Find where the given text appears and provide that cell's center as [x, y] coordinate. 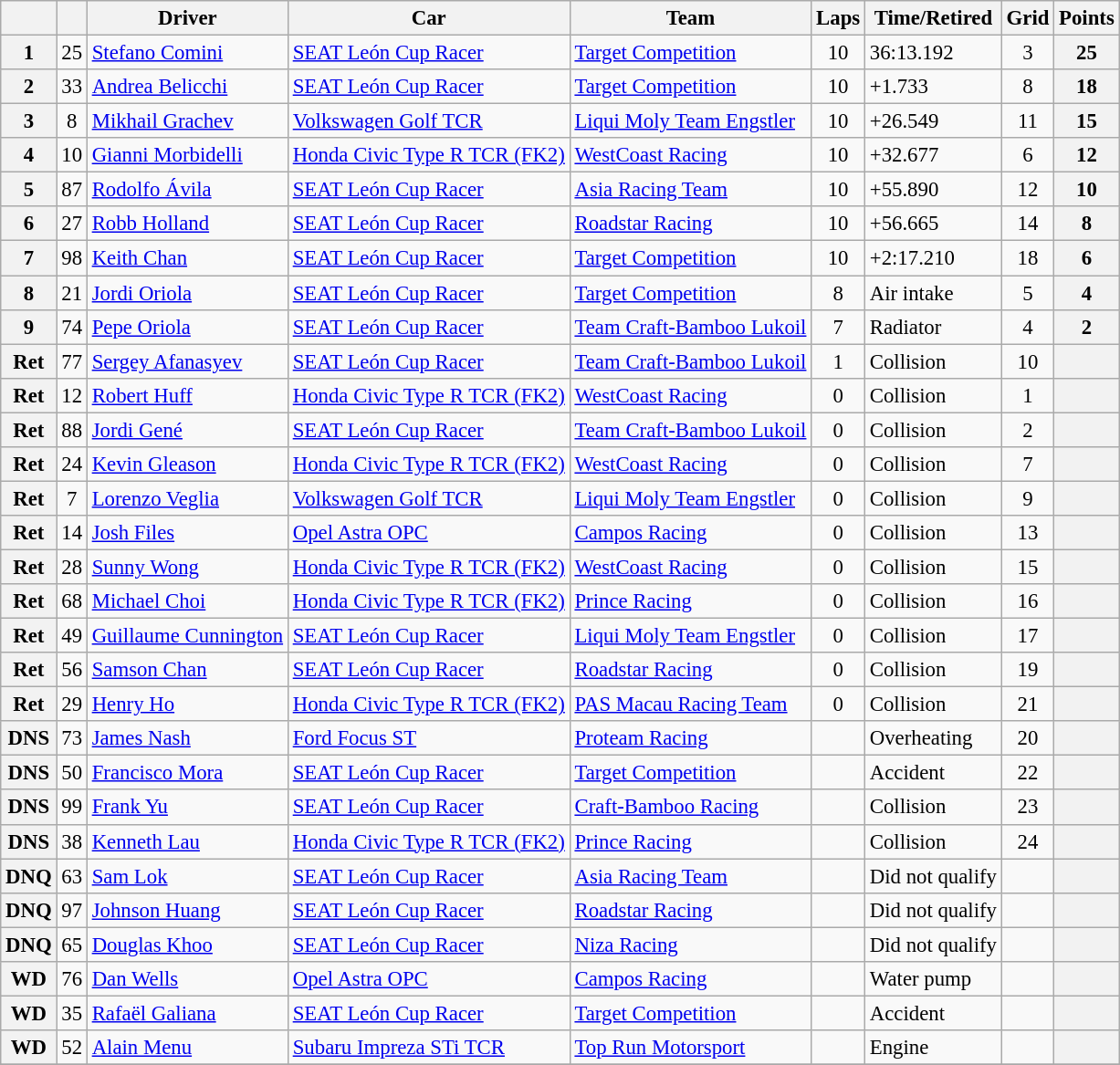
56 [71, 670]
Stefano Comini [187, 53]
Grid [1028, 18]
+1.733 [933, 87]
Dan Wells [187, 979]
James Nash [187, 738]
Pepe Oriola [187, 327]
Francisco Mora [187, 773]
99 [71, 808]
13 [1028, 533]
74 [71, 327]
52 [71, 1048]
Time/Retired [933, 18]
Driver [187, 18]
Team [690, 18]
11 [1028, 121]
33 [71, 87]
Robert Huff [187, 395]
Car [429, 18]
Craft-Bamboo Racing [690, 808]
Kevin Gleason [187, 465]
Robb Holland [187, 224]
Douglas Khoo [187, 945]
Rafaël Galiana [187, 1013]
Jordi Gené [187, 430]
35 [71, 1013]
Mikhail Grachev [187, 121]
Water pump [933, 979]
Sergey Afanasyev [187, 361]
Frank Yu [187, 808]
87 [71, 190]
20 [1028, 738]
Johnson Huang [187, 910]
23 [1028, 808]
Samson Chan [187, 670]
Subaru Impreza STi TCR [429, 1048]
49 [71, 636]
Keith Chan [187, 258]
27 [71, 224]
Andrea Belicchi [187, 87]
17 [1028, 636]
29 [71, 705]
77 [71, 361]
Proteam Racing [690, 738]
Radiator [933, 327]
22 [1028, 773]
+2:17.210 [933, 258]
16 [1028, 601]
Lorenzo Veglia [187, 498]
+26.549 [933, 121]
Alain Menu [187, 1048]
63 [71, 876]
Gianni Morbidelli [187, 155]
Sunny Wong [187, 567]
Top Run Motorsport [690, 1048]
88 [71, 430]
Sam Lok [187, 876]
Points [1086, 18]
97 [71, 910]
Henry Ho [187, 705]
Air intake [933, 293]
Kenneth Lau [187, 841]
+55.890 [933, 190]
Michael Choi [187, 601]
+32.677 [933, 155]
Niza Racing [690, 945]
Laps [838, 18]
38 [71, 841]
19 [1028, 670]
50 [71, 773]
Overheating [933, 738]
Jordi Oriola [187, 293]
68 [71, 601]
65 [71, 945]
Ford Focus ST [429, 738]
Guillaume Cunnington [187, 636]
76 [71, 979]
PAS Macau Racing Team [690, 705]
28 [71, 567]
36:13.192 [933, 53]
+56.665 [933, 224]
Rodolfo Ávila [187, 190]
73 [71, 738]
Josh Files [187, 533]
Engine [933, 1048]
98 [71, 258]
